Detect which cell encompasses the target text, then output its [X, Y] center coordinate. 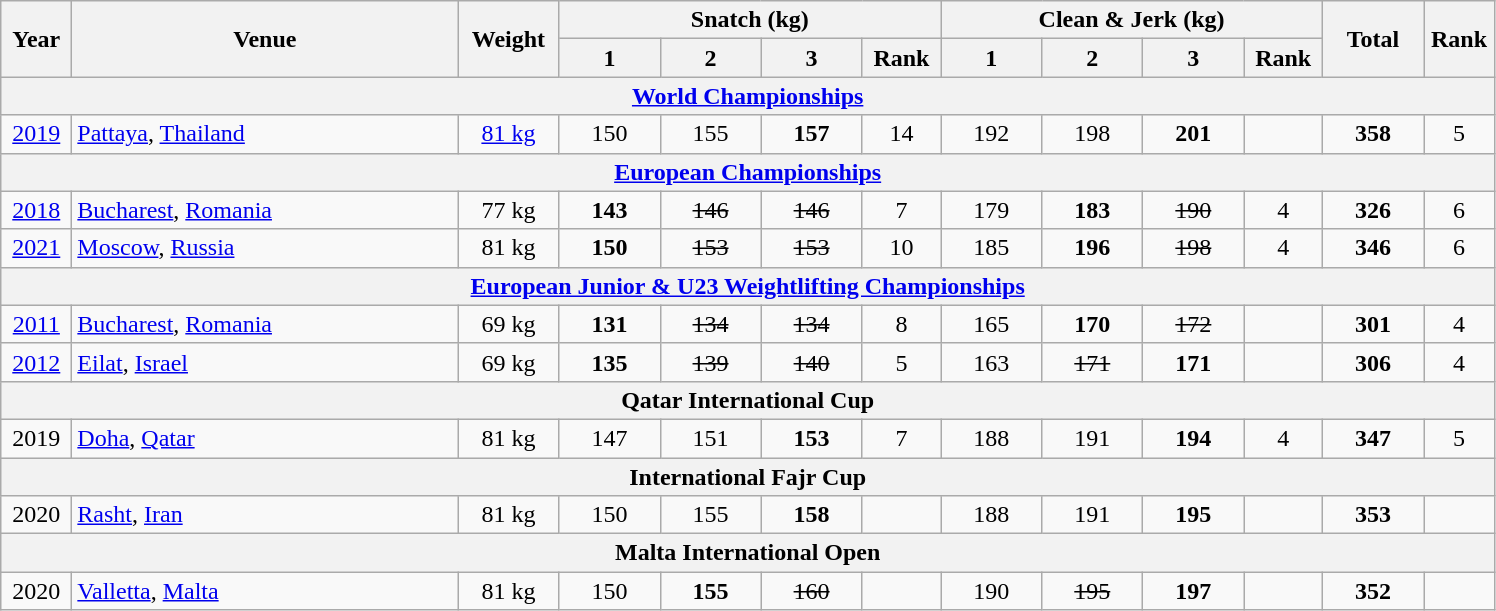
172 [1194, 324]
353 [1372, 515]
197 [1194, 591]
301 [1372, 324]
194 [1194, 438]
163 [992, 362]
Eilat, Israel [265, 362]
Snatch (kg) [750, 20]
183 [1092, 210]
151 [710, 438]
346 [1372, 248]
2012 [36, 362]
Pattaya, Thailand [265, 134]
European Championships [748, 172]
201 [1194, 134]
358 [1372, 134]
European Junior & U23 Weightlifting Championships [748, 286]
Qatar International Cup [748, 400]
196 [1092, 248]
143 [610, 210]
Year [36, 39]
World Championships [748, 96]
Doha, Qatar [265, 438]
Moscow, Russia [265, 248]
Venue [265, 39]
158 [812, 515]
185 [992, 248]
347 [1372, 438]
8 [902, 324]
Total [1372, 39]
77 kg [508, 210]
352 [1372, 591]
Clean & Jerk (kg) [1132, 20]
135 [610, 362]
165 [992, 324]
Valletta, Malta [265, 591]
192 [992, 134]
2011 [36, 324]
131 [610, 324]
326 [1372, 210]
International Fajr Cup [748, 477]
2018 [36, 210]
157 [812, 134]
2021 [36, 248]
Malta International Open [748, 553]
Weight [508, 39]
140 [812, 362]
139 [710, 362]
Rasht, Iran [265, 515]
14 [902, 134]
179 [992, 210]
147 [610, 438]
160 [812, 591]
170 [1092, 324]
10 [902, 248]
306 [1372, 362]
